Extract the [x, y] coordinate from the center of the cell holding the provided text.  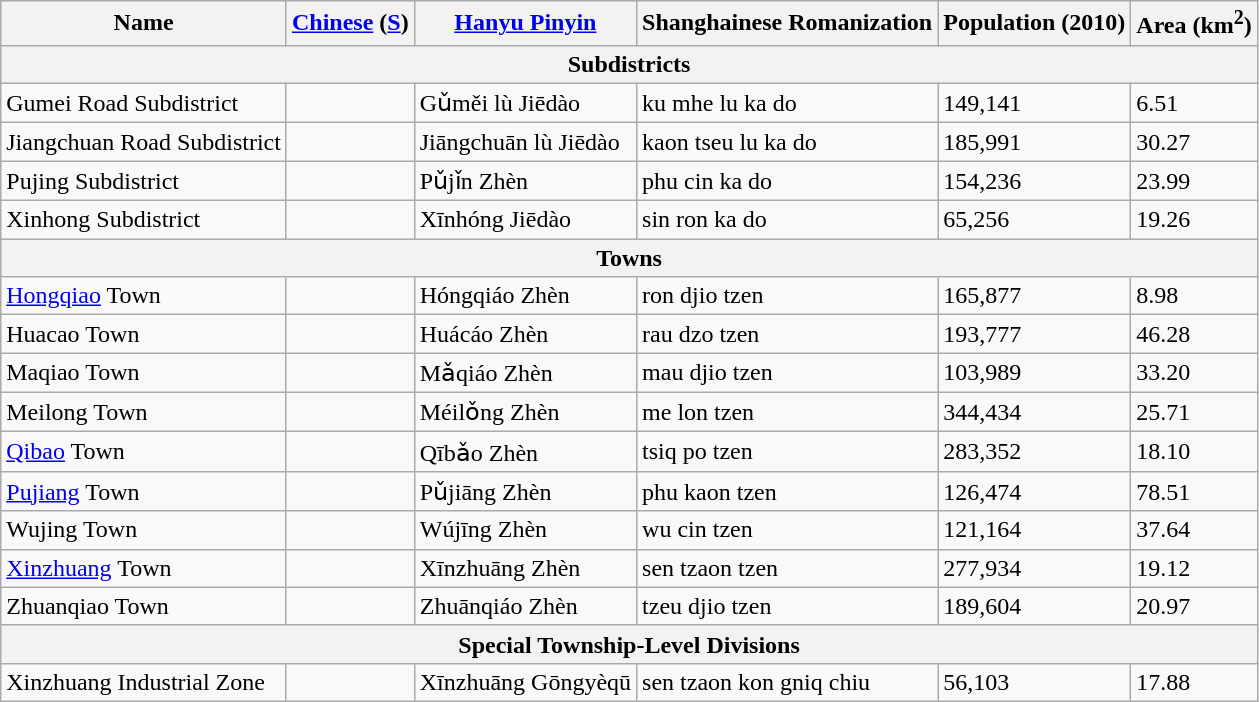
277,934 [1034, 568]
6.51 [1194, 103]
Xinzhuang Town [144, 568]
33.20 [1194, 373]
Hongqiao Town [144, 296]
8.98 [1194, 296]
kaon tseu lu ka do [788, 142]
Shanghainese Romanization [788, 24]
46.28 [1194, 334]
Meilong Town [144, 412]
rau dzo tzen [788, 334]
Jiangchuan Road Subdistrict [144, 142]
Huácáo Zhèn [525, 334]
Xinzhuang Industrial Zone [144, 682]
phu cin ka do [788, 181]
Gǔměi lù Jiēdào [525, 103]
me lon tzen [788, 412]
Wujing Town [144, 530]
Pujing Subdistrict [144, 181]
Gumei Road Subdistrict [144, 103]
165,877 [1034, 296]
56,103 [1034, 682]
Pǔjǐn Zhèn [525, 181]
Qībǎo Zhèn [525, 452]
sen tzaon kon gniq chiu [788, 682]
Jiāngchuān lù Jiēdào [525, 142]
18.10 [1194, 452]
126,474 [1034, 491]
Name [144, 24]
Chinese (S) [350, 24]
Towns [630, 258]
Xīnzhuāng Gōngyèqū [525, 682]
mau djio tzen [788, 373]
20.97 [1194, 606]
Hanyu Pinyin [525, 24]
Special Township-Level Divisions [630, 644]
tzeu djio tzen [788, 606]
Area (km2) [1194, 24]
78.51 [1194, 491]
Zhuānqiáo Zhèn [525, 606]
19.12 [1194, 568]
149,141 [1034, 103]
sin ron ka do [788, 220]
30.27 [1194, 142]
Subdistricts [630, 64]
344,434 [1034, 412]
Xīnzhuāng Zhèn [525, 568]
Méilǒng Zhèn [525, 412]
Mǎqiáo Zhèn [525, 373]
23.99 [1194, 181]
283,352 [1034, 452]
Qibao Town [144, 452]
Pǔjiāng Zhèn [525, 491]
37.64 [1194, 530]
Pujiang Town [144, 491]
25.71 [1194, 412]
Wújīng Zhèn [525, 530]
wu cin tzen [788, 530]
Huacao Town [144, 334]
185,991 [1034, 142]
Xinhong Subdistrict [144, 220]
121,164 [1034, 530]
193,777 [1034, 334]
ku mhe lu ka do [788, 103]
19.26 [1194, 220]
154,236 [1034, 181]
tsiq po tzen [788, 452]
Hóngqiáo Zhèn [525, 296]
ron djio tzen [788, 296]
189,604 [1034, 606]
Zhuanqiao Town [144, 606]
phu kaon tzen [788, 491]
Population (2010) [1034, 24]
sen tzaon tzen [788, 568]
Xīnhóng Jiēdào [525, 220]
65,256 [1034, 220]
17.88 [1194, 682]
103,989 [1034, 373]
Maqiao Town [144, 373]
